For the text-containing cell, return its midpoint in (X, Y) coordinate format. 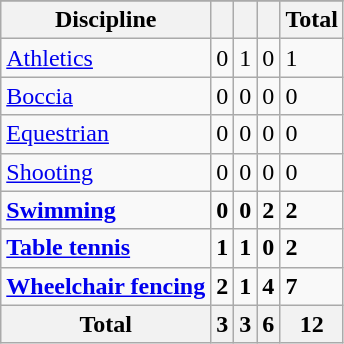
Equestrian (106, 134)
7 (312, 286)
Swimming (106, 210)
12 (312, 324)
Boccia (106, 96)
Table tennis (106, 248)
4 (268, 286)
Shooting (106, 172)
6 (268, 324)
Discipline (106, 20)
Athletics (106, 58)
Wheelchair fencing (106, 286)
